Identify which cell holds the provided text, then report its (X, Y) central coordinate. 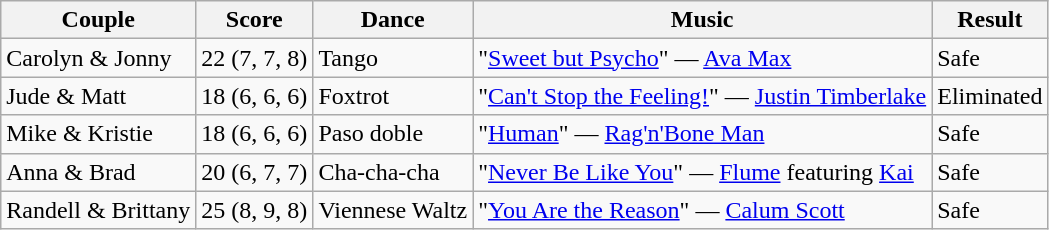
Randell & Brittany (98, 210)
Eliminated (990, 96)
Carolyn & Jonny (98, 58)
20 (6, 7, 7) (254, 172)
"You Are the Reason" — Calum Scott (702, 210)
Music (702, 20)
Mike & Kristie (98, 134)
Dance (393, 20)
Paso doble (393, 134)
Tango (393, 58)
Score (254, 20)
Result (990, 20)
Jude & Matt (98, 96)
Cha-cha-cha (393, 172)
"Never Be Like You" — Flume featuring Kai (702, 172)
25 (8, 9, 8) (254, 210)
22 (7, 7, 8) (254, 58)
"Human" — Rag'n'Bone Man (702, 134)
"Can't Stop the Feeling!" — Justin Timberlake (702, 96)
Foxtrot (393, 96)
Couple (98, 20)
Anna & Brad (98, 172)
"Sweet but Psycho" — Ava Max (702, 58)
Viennese Waltz (393, 210)
